Provide the (x, y) coordinate of the cell's center where the given text is located.  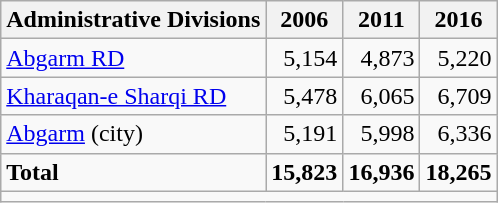
Kharaqan-e Sharqi RD (134, 96)
2006 (304, 20)
6,065 (382, 96)
Administrative Divisions (134, 20)
Abgarm (city) (134, 134)
2011 (382, 20)
16,936 (382, 172)
5,220 (458, 58)
5,154 (304, 58)
18,265 (458, 172)
5,998 (382, 134)
Total (134, 172)
2016 (458, 20)
6,709 (458, 96)
15,823 (304, 172)
4,873 (382, 58)
Abgarm RD (134, 58)
6,336 (458, 134)
5,191 (304, 134)
5,478 (304, 96)
